Locate the cell with the specified text and output its [X, Y] center coordinate. 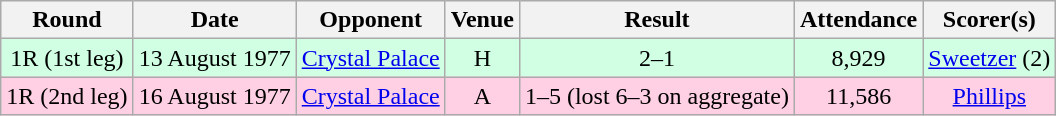
11,586 [858, 96]
1R (1st leg) [67, 58]
2–1 [656, 58]
Attendance [858, 20]
Venue [482, 20]
A [482, 96]
Opponent [370, 20]
Phillips [990, 96]
Scorer(s) [990, 20]
13 August 1977 [214, 58]
1R (2nd leg) [67, 96]
Round [67, 20]
H [482, 58]
Sweetzer (2) [990, 58]
Result [656, 20]
1–5 (lost 6–3 on aggregate) [656, 96]
16 August 1977 [214, 96]
Date [214, 20]
8,929 [858, 58]
